For the text-containing cell, return its midpoint in [x, y] coordinate format. 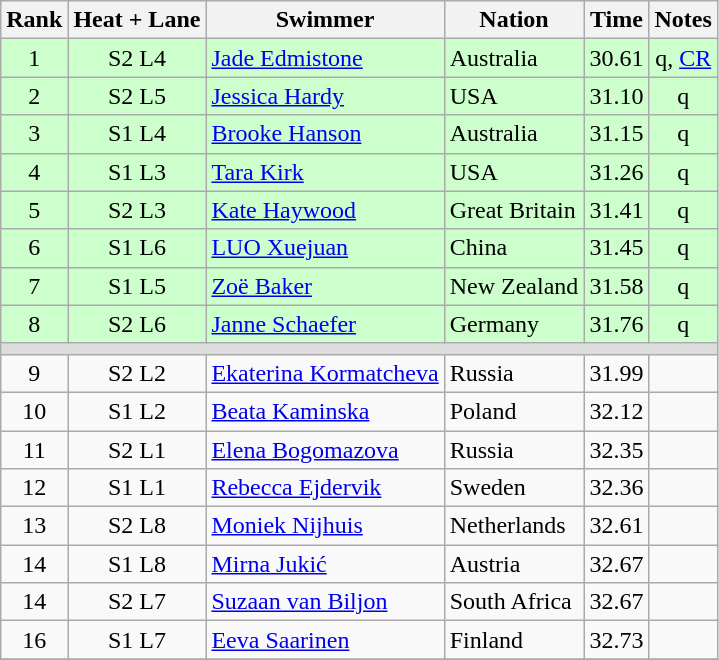
Eeva Saarinen [325, 640]
Tara Kirk [325, 172]
11 [34, 449]
S2 L3 [137, 210]
32.73 [616, 640]
31.15 [616, 134]
S2 L6 [137, 324]
Poland [514, 411]
3 [34, 134]
Jade Edmistone [325, 58]
Netherlands [514, 526]
S2 L5 [137, 96]
32.12 [616, 411]
31.10 [616, 96]
Heat + Lane [137, 20]
32.61 [616, 526]
30.61 [616, 58]
31.58 [616, 286]
Sweden [514, 488]
Moniek Nijhuis [325, 526]
Great Britain [514, 210]
Rank [34, 20]
32.35 [616, 449]
Zoë Baker [325, 286]
South Africa [514, 602]
2 [34, 96]
31.99 [616, 373]
S1 L1 [137, 488]
8 [34, 324]
Suzaan van Biljon [325, 602]
13 [34, 526]
S2 L4 [137, 58]
LUO Xuejuan [325, 248]
China [514, 248]
S2 L1 [137, 449]
31.45 [616, 248]
10 [34, 411]
Janne Schaefer [325, 324]
S2 L8 [137, 526]
6 [34, 248]
Rebecca Ejdervik [325, 488]
S2 L7 [137, 602]
S1 L8 [137, 564]
5 [34, 210]
16 [34, 640]
S1 L3 [137, 172]
31.26 [616, 172]
Beata Kaminska [325, 411]
31.41 [616, 210]
Brooke Hanson [325, 134]
31.76 [616, 324]
7 [34, 286]
q, CR [683, 58]
Mirna Jukić [325, 564]
Jessica Hardy [325, 96]
S1 L7 [137, 640]
32.36 [616, 488]
Swimmer [325, 20]
Notes [683, 20]
New Zealand [514, 286]
S1 L4 [137, 134]
Elena Bogomazova [325, 449]
12 [34, 488]
4 [34, 172]
S1 L6 [137, 248]
Austria [514, 564]
Nation [514, 20]
Time [616, 20]
S1 L2 [137, 411]
Ekaterina Kormatcheva [325, 373]
1 [34, 58]
9 [34, 373]
S2 L2 [137, 373]
Kate Haywood [325, 210]
S1 L5 [137, 286]
Finland [514, 640]
Germany [514, 324]
